From the cell containing the given text, extract its center point as [X, Y] coordinate. 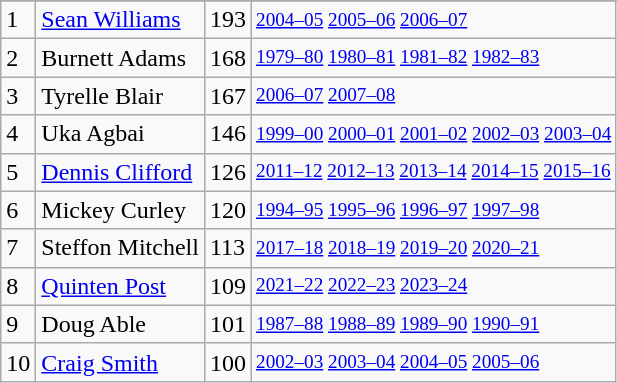
2021–22 2022–23 2023–24 [433, 286]
1999–00 2000–01 2001–02 2002–03 2003–04 [433, 134]
Steffon Mitchell [120, 248]
100 [228, 362]
109 [228, 286]
Uka Agbai [120, 134]
Sean Williams [120, 20]
2 [18, 58]
10 [18, 362]
126 [228, 172]
2011–12 2012–13 2013–14 2014–15 2015–16 [433, 172]
6 [18, 210]
Craig Smith [120, 362]
Dennis Clifford [120, 172]
Mickey Curley [120, 210]
8 [18, 286]
2004–05 2005–06 2006–07 [433, 20]
1979–80 1980–81 1981–82 1982–83 [433, 58]
Burnett Adams [120, 58]
7 [18, 248]
193 [228, 20]
2002–03 2003–04 2004–05 2005–06 [433, 362]
1 [18, 20]
Tyrelle Blair [120, 96]
146 [228, 134]
2006–07 2007–08 [433, 96]
5 [18, 172]
1994–95 1995–96 1996–97 1997–98 [433, 210]
101 [228, 324]
167 [228, 96]
4 [18, 134]
113 [228, 248]
Doug Able [120, 324]
1987–88 1988–89 1989–90 1990–91 [433, 324]
2017–18 2018–19 2019–20 2020–21 [433, 248]
3 [18, 96]
120 [228, 210]
9 [18, 324]
168 [228, 58]
Quinten Post [120, 286]
